Output the [x, y] coordinate of the center of the cell containing the given text.  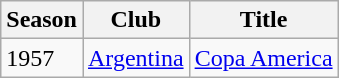
Club [136, 20]
Argentina [136, 58]
Season [42, 20]
1957 [42, 58]
Copa America [264, 58]
Title [264, 20]
